For the text-containing cell, return its midpoint in [X, Y] coordinate format. 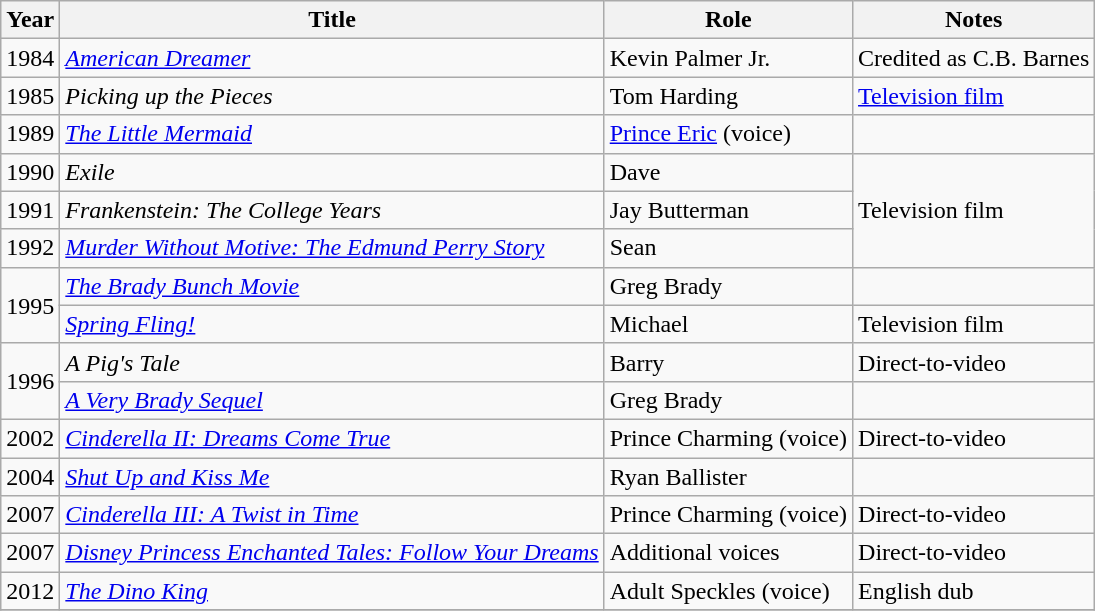
Sean [728, 248]
Cinderella III: A Twist in Time [332, 515]
Exile [332, 172]
2012 [30, 591]
Shut Up and Kiss Me [332, 477]
English dub [974, 591]
Barry [728, 362]
Role [728, 20]
Jay Butterman [728, 210]
Title [332, 20]
1990 [30, 172]
1995 [30, 305]
Year [30, 20]
1996 [30, 381]
The Dino King [332, 591]
Prince Eric (voice) [728, 134]
2004 [30, 477]
1984 [30, 58]
Dave [728, 172]
Ryan Ballister [728, 477]
Additional voices [728, 553]
Disney Princess Enchanted Tales: Follow Your Dreams [332, 553]
Adult Speckles (voice) [728, 591]
Spring Fling! [332, 324]
1989 [30, 134]
Tom Harding [728, 96]
Murder Without Motive: The Edmund Perry Story [332, 248]
A Very Brady Sequel [332, 400]
The Little Mermaid [332, 134]
Picking up the Pieces [332, 96]
American Dreamer [332, 58]
Cinderella II: Dreams Come True [332, 438]
1992 [30, 248]
Kevin Palmer Jr. [728, 58]
The Brady Bunch Movie [332, 286]
Credited as C.B. Barnes [974, 58]
1985 [30, 96]
A Pig's Tale [332, 362]
Notes [974, 20]
Frankenstein: The College Years [332, 210]
1991 [30, 210]
Michael [728, 324]
2002 [30, 438]
